Determine the (x, y) coordinate at the center of the cell enclosing the given text.  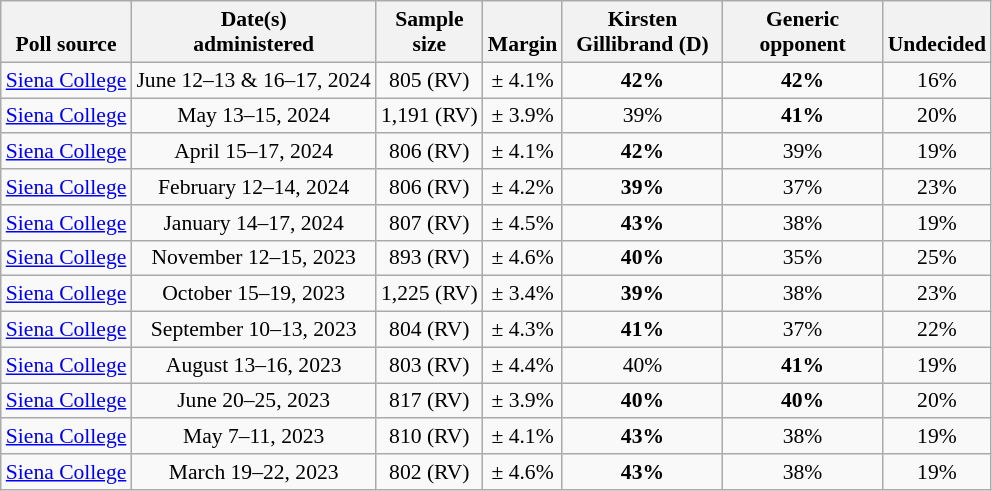
802 (RV) (430, 472)
817 (RV) (430, 401)
June 12–13 & 16–17, 2024 (254, 80)
February 12–14, 2024 (254, 187)
± 4.4% (523, 365)
803 (RV) (430, 365)
May 7–11, 2023 (254, 437)
± 4.2% (523, 187)
807 (RV) (430, 223)
May 13–15, 2024 (254, 116)
April 15–17, 2024 (254, 152)
25% (937, 258)
16% (937, 80)
893 (RV) (430, 258)
Margin (523, 32)
August 13–16, 2023 (254, 365)
Undecided (937, 32)
Poll source (66, 32)
January 14–17, 2024 (254, 223)
October 15–19, 2023 (254, 294)
± 4.3% (523, 330)
1,191 (RV) (430, 116)
± 4.5% (523, 223)
1,225 (RV) (430, 294)
Samplesize (430, 32)
March 19–22, 2023 (254, 472)
805 (RV) (430, 80)
Genericopponent (803, 32)
± 3.4% (523, 294)
810 (RV) (430, 437)
804 (RV) (430, 330)
22% (937, 330)
June 20–25, 2023 (254, 401)
Date(s)administered (254, 32)
KirstenGillibrand (D) (642, 32)
September 10–13, 2023 (254, 330)
November 12–15, 2023 (254, 258)
35% (803, 258)
